From the cell containing the given text, extract its center point as [x, y] coordinate. 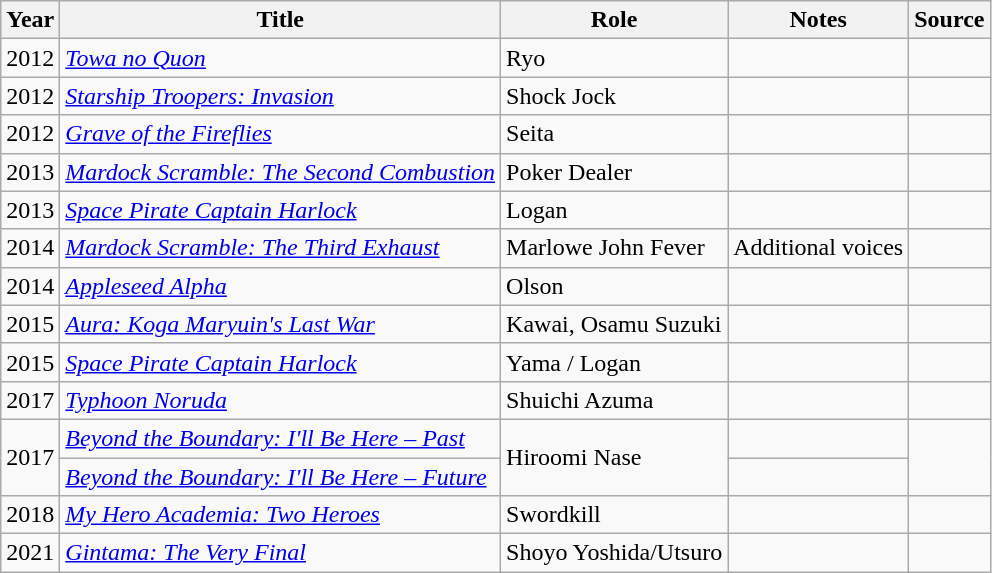
Role [614, 20]
Yama / Logan [614, 362]
Starship Troopers: Invasion [280, 96]
Shuichi Azuma [614, 400]
Poker Dealer [614, 172]
My Hero Academia: Two Heroes [280, 515]
Marlowe John Fever [614, 248]
Additional voices [818, 248]
Grave of the Fireflies [280, 134]
Logan [614, 210]
Typhoon Noruda [280, 400]
Mardock Scramble: The Third Exhaust [280, 248]
Mardock Scramble: The Second Combustion [280, 172]
2021 [30, 553]
Gintama: The Very Final [280, 553]
Year [30, 20]
Towa no Quon [280, 58]
Shock Jock [614, 96]
Notes [818, 20]
2018 [30, 515]
Appleseed Alpha [280, 286]
Source [950, 20]
Beyond the Boundary: I'll Be Here – Past [280, 438]
Aura: Koga Maryuin's Last War [280, 324]
Beyond the Boundary: I'll Be Here – Future [280, 477]
Kawai, Osamu Suzuki [614, 324]
Olson [614, 286]
Title [280, 20]
Ryo [614, 58]
Hiroomi Nase [614, 457]
Swordkill [614, 515]
Seita [614, 134]
Shoyo Yoshida/Utsuro [614, 553]
